Provide the (X, Y) coordinate of the cell's center where the given text is located.  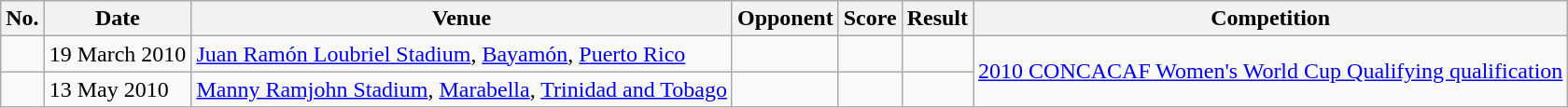
No. (22, 19)
Score (870, 19)
13 May 2010 (118, 89)
Juan Ramón Loubriel Stadium, Bayamón, Puerto Rico (462, 54)
Manny Ramjohn Stadium, Marabella, Trinidad and Tobago (462, 89)
Result (937, 19)
Opponent (785, 19)
19 March 2010 (118, 54)
Venue (462, 19)
Competition (1271, 19)
2010 CONCACAF Women's World Cup Qualifying qualification (1271, 72)
Date (118, 19)
